Capture the cell that displays the provided text and extract its (X, Y) central coordinate. 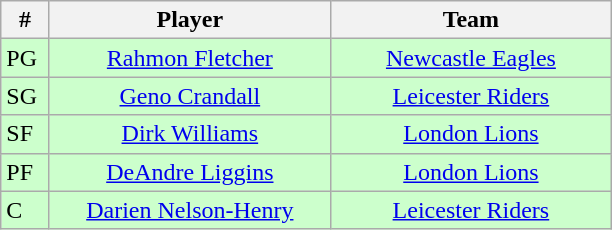
Darien Nelson-Henry (190, 210)
PF (26, 172)
Player (190, 20)
Newcastle Eagles (470, 58)
C (26, 210)
DeAndre Liggins (190, 172)
SG (26, 96)
Team (470, 20)
Rahmon Fletcher (190, 58)
SF (26, 134)
# (26, 20)
Dirk Williams (190, 134)
PG (26, 58)
Geno Crandall (190, 96)
